Detect which cell encompasses the target text, then output its (X, Y) center coordinate. 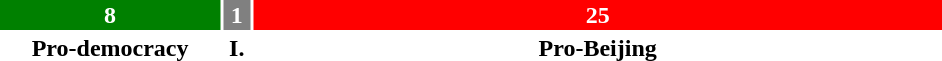
25 (598, 15)
8 (110, 15)
1 (236, 15)
